For the text-containing cell, return its midpoint in (X, Y) coordinate format. 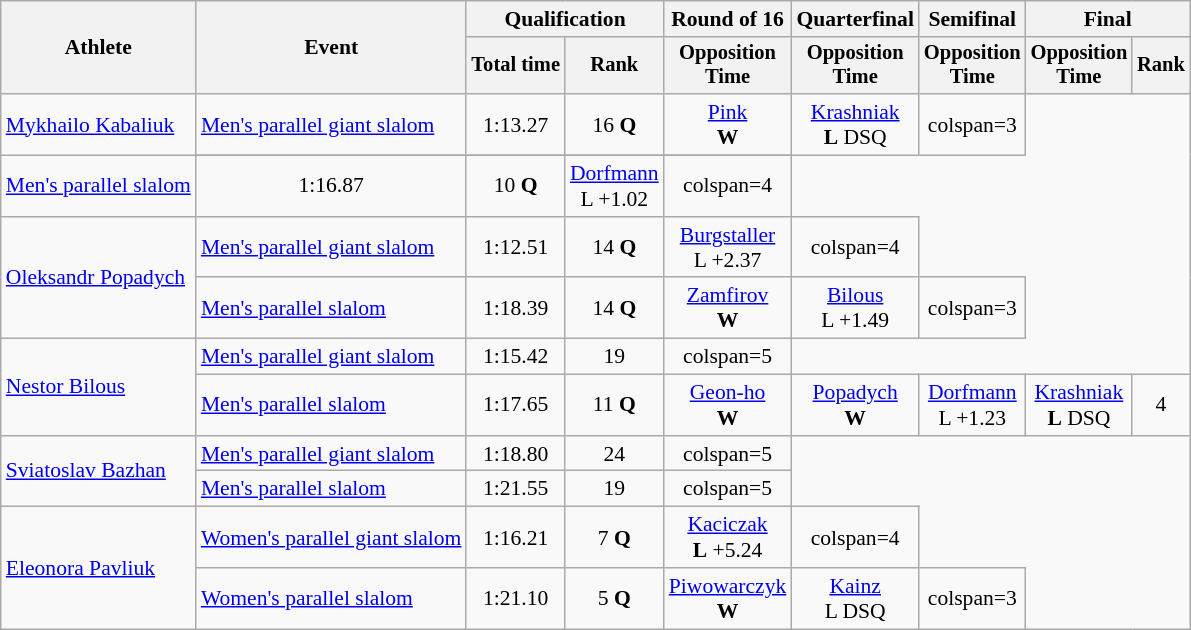
Eleonora Pavliuk (98, 568)
1:21.55 (515, 489)
1:18.39 (515, 308)
Mykhailo Kabaliuk (98, 124)
Women's parallel slalom (332, 598)
KainzL DSQ (855, 598)
7 Q (614, 538)
1:21.10 (515, 598)
Oleksandr Popadych (98, 278)
10 Q (515, 186)
BilousL +1.49 (855, 308)
Women's parallel giant slalom (332, 538)
Qualification (564, 19)
Event (332, 48)
1:16.87 (332, 186)
Nestor Bilous (98, 388)
Final (1108, 19)
1:13.27 (515, 124)
1:12.51 (515, 248)
1:16.21 (515, 538)
Sviatoslav Bazhan (98, 472)
Geon-hoW (728, 406)
1:18.80 (515, 454)
11 Q (614, 406)
Semifinal (972, 19)
Athlete (98, 48)
PopadychW (855, 406)
1:15.42 (515, 357)
DorfmannL +1.02 (614, 186)
4 (1161, 406)
KaciczakL +5.24 (728, 538)
Quarterfinal (855, 19)
DorfmannL +1.23 (972, 406)
Total time (515, 66)
PiwowarczykW (728, 598)
16 Q (614, 124)
24 (614, 454)
PinkW (728, 124)
Round of 16 (728, 19)
BurgstallerL +2.37 (728, 248)
5 Q (614, 598)
ZamfirovW (728, 308)
1:17.65 (515, 406)
